Search for the cell housing the specified text and yield its (x, y) center coordinate. 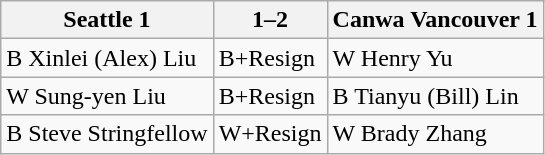
Canwa Vancouver 1 (435, 20)
W Brady Zhang (435, 134)
W Sung-yen Liu (107, 96)
W Henry Yu (435, 58)
W+Resign (270, 134)
1–2 (270, 20)
Seattle 1 (107, 20)
B Xinlei (Alex) Liu (107, 58)
B Tianyu (Bill) Lin (435, 96)
B Steve Stringfellow (107, 134)
